Extract the (X, Y) coordinate from the center of the cell holding the provided text.  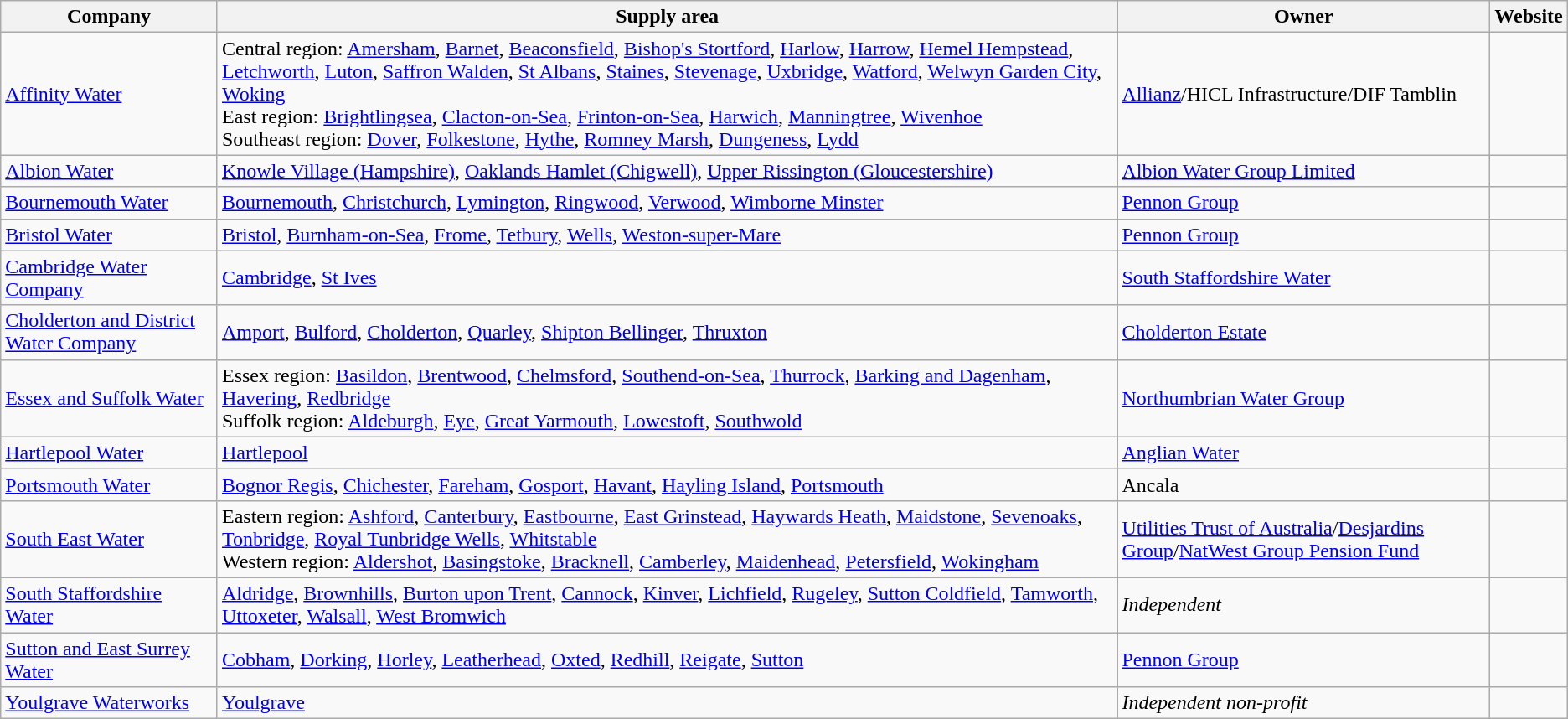
Youlgrave Waterworks (109, 703)
Albion Water (109, 171)
Cambridge Water Company (109, 278)
Affinity Water (109, 94)
Portsmouth Water (109, 484)
Aldridge, Brownhills, Burton upon Trent, Cannock, Kinver, Lichfield, Rugeley, Sutton Coldfield, Tamworth, Uttoxeter, Walsall, West Bromwich (667, 605)
Bristol, Burnham-on-Sea, Frome, Tetbury, Wells, Weston-super-Mare (667, 235)
Knowle Village (Hampshire), Oaklands Hamlet (Chigwell), Upper Rissington (Gloucestershire) (667, 171)
Cambridge, St Ives (667, 278)
Northumbrian Water Group (1303, 398)
Youlgrave (667, 703)
South East Water (109, 539)
Hartlepool Water (109, 453)
Albion Water Group Limited (1303, 171)
Allianz/HICL Infrastructure/DIF Tamblin (1303, 94)
Website (1529, 17)
Cholderton Estate (1303, 332)
Company (109, 17)
Independent (1303, 605)
Cobham, Dorking, Horley, Leatherhead, Oxted, Redhill, Reigate, Sutton (667, 659)
Bournemouth, Christchurch, Lymington, Ringwood, Verwood, Wimborne Minster (667, 203)
Essex and Suffolk Water (109, 398)
Bognor Regis, Chichester, Fareham, Gosport, Havant, Hayling Island, Portsmouth (667, 484)
Bristol Water (109, 235)
Cholderton and District Water Company (109, 332)
Amport, Bulford, Cholderton, Quarley, Shipton Bellinger, Thruxton (667, 332)
Ancala (1303, 484)
Owner (1303, 17)
Bournemouth Water (109, 203)
Utilities Trust of Australia/Desjardins Group/NatWest Group Pension Fund (1303, 539)
Anglian Water (1303, 453)
Independent non-profit (1303, 703)
Sutton and East Surrey Water (109, 659)
Supply area (667, 17)
Hartlepool (667, 453)
